Detect which cell encompasses the target text, then output its (X, Y) center coordinate. 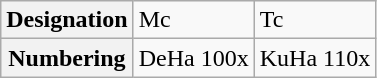
Designation (67, 20)
KuHa 110x (315, 58)
DeHa 100x (194, 58)
Tc (315, 20)
Mc (194, 20)
Numbering (67, 58)
